Locate the cell with the specified text and output its [x, y] center coordinate. 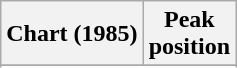
Chart (1985) [72, 34]
Peakposition [189, 34]
